Identify which cell holds the provided text, then report its (X, Y) central coordinate. 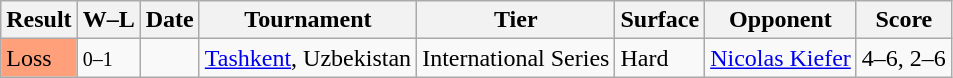
Opponent (781, 20)
Result (39, 20)
Hard (660, 58)
Date (170, 20)
W–L (108, 20)
Nicolas Kiefer (781, 58)
Tier (516, 20)
Surface (660, 20)
Loss (39, 58)
Tournament (308, 20)
0–1 (108, 58)
Score (904, 20)
International Series (516, 58)
Tashkent, Uzbekistan (308, 58)
4–6, 2–6 (904, 58)
